Detect which cell encompasses the target text, then output its (x, y) center coordinate. 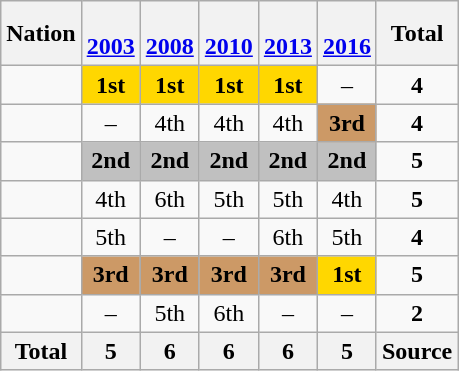
Nation (41, 34)
2008 (170, 34)
2013 (288, 34)
2003 (110, 34)
2 (416, 313)
2010 (228, 34)
2016 (346, 34)
Source (416, 351)
